From the cell containing the given text, extract its center point as (x, y) coordinate. 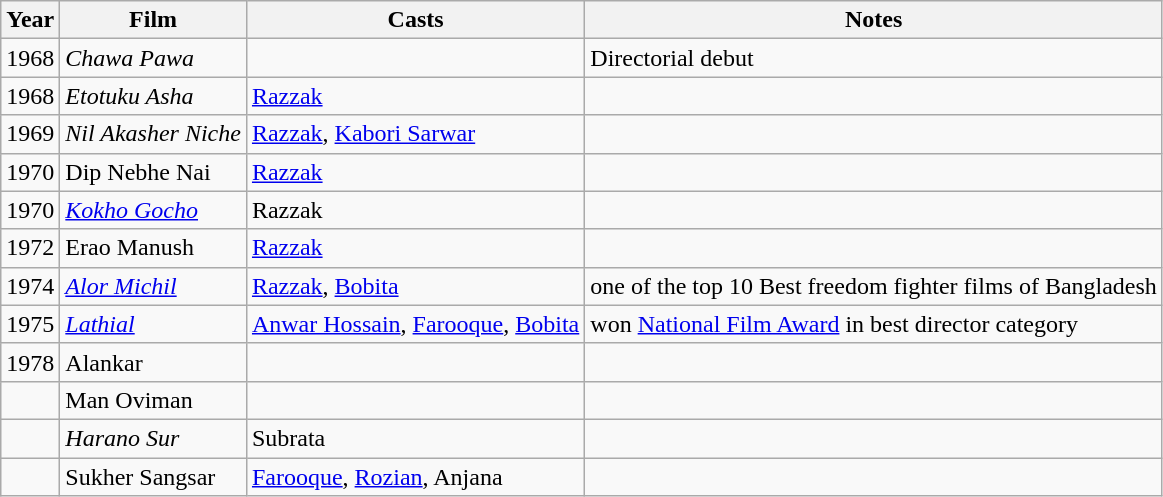
Casts (415, 20)
1978 (30, 362)
Notes (874, 20)
won National Film Award in best director category (874, 324)
Razzak, Bobita (415, 286)
1972 (30, 248)
1974 (30, 286)
Subrata (415, 438)
Lathial (154, 324)
Alankar (154, 362)
Chawa Pawa (154, 58)
Kokho Gocho (154, 210)
1969 (30, 134)
Dip Nebhe Nai (154, 172)
one of the top 10 Best freedom fighter films of Bangladesh (874, 286)
Farooque, Rozian, Anjana (415, 477)
Razzak, Kabori Sarwar (415, 134)
Harano Sur (154, 438)
Etotuku Asha (154, 96)
Year (30, 20)
Directorial debut (874, 58)
1975 (30, 324)
Man Oviman (154, 400)
Alor Michil (154, 286)
Anwar Hossain, Farooque, Bobita (415, 324)
Nil Akasher Niche (154, 134)
Film (154, 20)
Erao Manush (154, 248)
Sukher Sangsar (154, 477)
